Search for the cell housing the specified text and yield its (x, y) center coordinate. 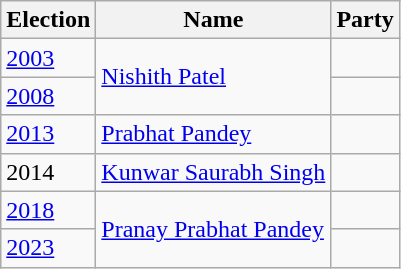
Name (214, 20)
Pranay Prabhat Pandey (214, 229)
Nishith Patel (214, 77)
2013 (48, 134)
Prabhat Pandey (214, 134)
2003 (48, 58)
Kunwar Saurabh Singh (214, 172)
2023 (48, 248)
Party (365, 20)
2018 (48, 210)
2008 (48, 96)
2014 (48, 172)
Election (48, 20)
